Return the (X, Y) coordinate for the center point of the cell that contains the specified text.  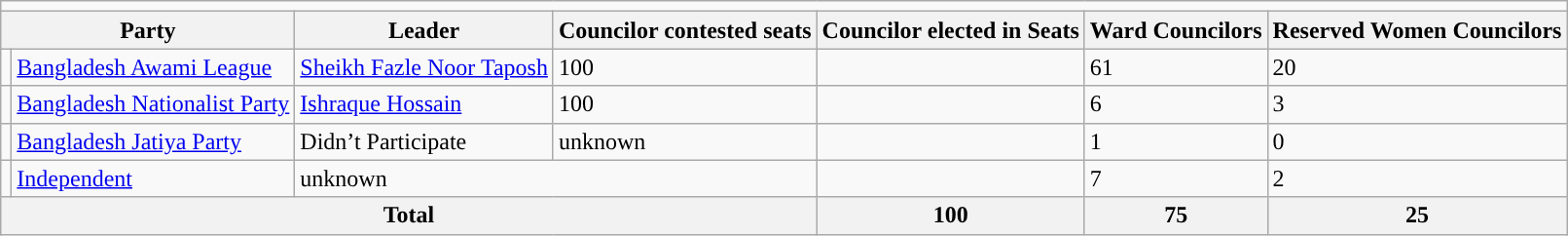
Bangladesh Jatiya Party (154, 141)
1 (1176, 141)
75 (1176, 216)
Councilor elected in Seats (950, 30)
7 (1176, 178)
2 (1417, 178)
Didn’t Participate (424, 141)
6 (1176, 104)
Sheikh Fazle Noor Taposh (424, 67)
Party (148, 30)
Total (409, 216)
20 (1417, 67)
Ward Councilors (1176, 30)
Reserved Women Councilors (1417, 30)
Independent (154, 178)
Councilor contested seats (685, 30)
Leader (424, 30)
Bangladesh Nationalist Party (154, 104)
Ishraque Hossain (424, 104)
0 (1417, 141)
Bangladesh Awami League (154, 67)
3 (1417, 104)
61 (1176, 67)
25 (1417, 216)
